Search for the cell housing the specified text and yield its (x, y) center coordinate. 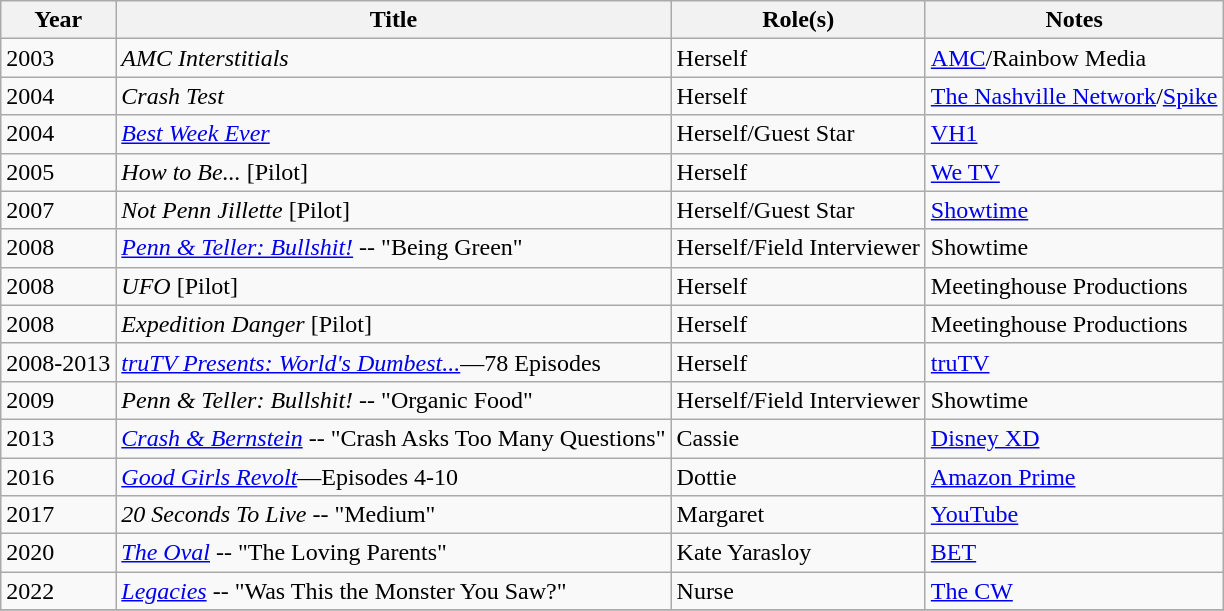
Not Penn Jillette [Pilot] (394, 210)
Penn & Teller: Bullshit! -- "Organic Food" (394, 400)
UFO [Pilot] (394, 286)
AMC Interstitials (394, 58)
BET (1074, 553)
Good Girls Revolt—Episodes 4-10 (394, 477)
2017 (58, 515)
2009 (58, 400)
Margaret (798, 515)
Kate Yarasloy (798, 553)
20 Seconds To Live -- "Medium" (394, 515)
2005 (58, 172)
Notes (1074, 20)
Crash Test (394, 96)
VH1 (1074, 134)
2003 (58, 58)
2013 (58, 438)
The Nashville Network/Spike (1074, 96)
How to Be... [Pilot] (394, 172)
Nurse (798, 591)
2020 (58, 553)
Dottie (798, 477)
Amazon Prime (1074, 477)
2016 (58, 477)
We TV (1074, 172)
Title (394, 20)
Expedition Danger [Pilot] (394, 324)
Penn & Teller: Bullshit! -- "Being Green" (394, 248)
2007 (58, 210)
Cassie (798, 438)
Disney XD (1074, 438)
truTV Presents: World's Dumbest...—78 Episodes (394, 362)
2022 (58, 591)
AMC/Rainbow Media (1074, 58)
The Oval -- "The Loving Parents" (394, 553)
YouTube (1074, 515)
Legacies -- "Was This the Monster You Saw?" (394, 591)
Role(s) (798, 20)
Best Week Ever (394, 134)
2008-2013 (58, 362)
The CW (1074, 591)
truTV (1074, 362)
Year (58, 20)
Crash & Bernstein -- "Crash Asks Too Many Questions" (394, 438)
